Scan for the cell matching the given text and deliver its (X, Y) coordinate at center. 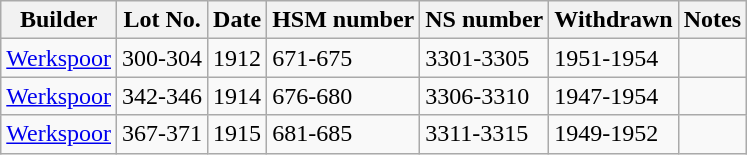
NS number (484, 20)
1949-1952 (614, 134)
681-685 (344, 134)
Withdrawn (614, 20)
367-371 (162, 134)
HSM number (344, 20)
Lot No. (162, 20)
1915 (238, 134)
3301-3305 (484, 58)
676-680 (344, 96)
Date (238, 20)
1951-1954 (614, 58)
3306-3310 (484, 96)
1912 (238, 58)
1914 (238, 96)
Builder (59, 20)
342-346 (162, 96)
Notes (712, 20)
300-304 (162, 58)
3311-3315 (484, 134)
671-675 (344, 58)
1947-1954 (614, 96)
